Identify which cell holds the provided text, then report its (x, y) central coordinate. 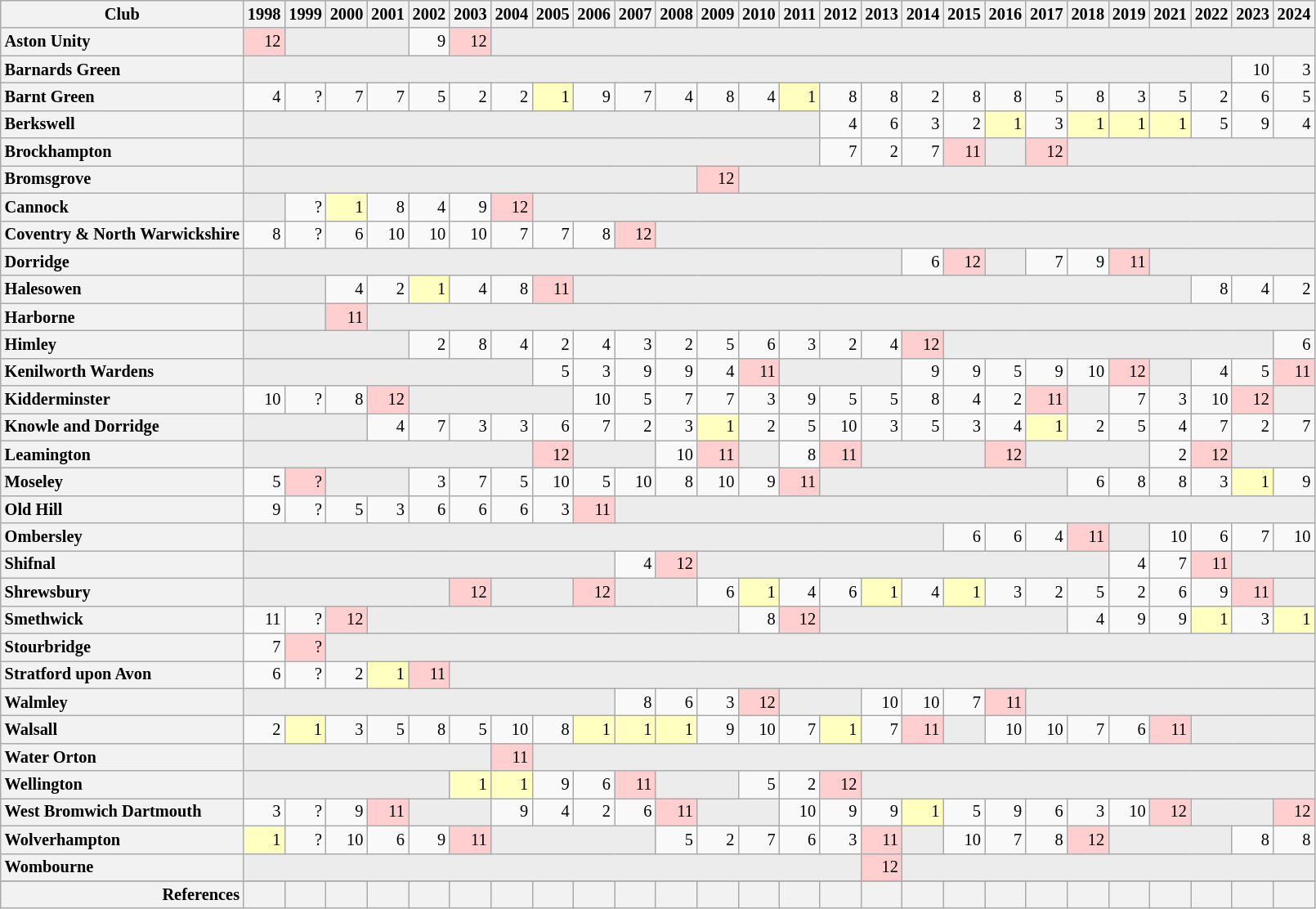
Shifnal (123, 564)
Aston Unity (123, 42)
References (123, 894)
Kidderminster (123, 400)
2007 (635, 14)
Harborne (123, 317)
Berkswell (123, 124)
2016 (1005, 14)
2002 (429, 14)
Moseley (123, 481)
2006 (593, 14)
2017 (1046, 14)
2022 (1211, 14)
2005 (553, 14)
2010 (759, 14)
Barnt Green (123, 96)
2024 (1294, 14)
Brockhampton (123, 152)
2003 (470, 14)
2013 (881, 14)
Shrewsbury (123, 592)
Leamington (123, 454)
2014 (923, 14)
2023 (1252, 14)
1999 (305, 14)
2000 (347, 14)
Himley (123, 344)
2008 (676, 14)
Dorridge (123, 262)
Halesowen (123, 289)
Wolverhampton (123, 840)
Knowle and Dorridge (123, 427)
Smethwick (123, 620)
Ombersley (123, 537)
2001 (387, 14)
Wellington (123, 785)
2011 (799, 14)
2021 (1170, 14)
2004 (512, 14)
Water Orton (123, 757)
2018 (1088, 14)
2015 (964, 14)
Stratford upon Avon (123, 674)
Wombourne (123, 867)
2012 (840, 14)
Walsall (123, 729)
Barnards Green (123, 69)
2009 (718, 14)
Old Hill (123, 509)
Cannock (123, 207)
Stourbridge (123, 647)
Club (123, 14)
Kenilworth Wardens (123, 372)
Bromsgrove (123, 179)
1998 (264, 14)
Walmley (123, 702)
Coventry & North Warwickshire (123, 235)
2019 (1129, 14)
West Bromwich Dartmouth (123, 812)
